For the text-containing cell, return its midpoint in [X, Y] coordinate format. 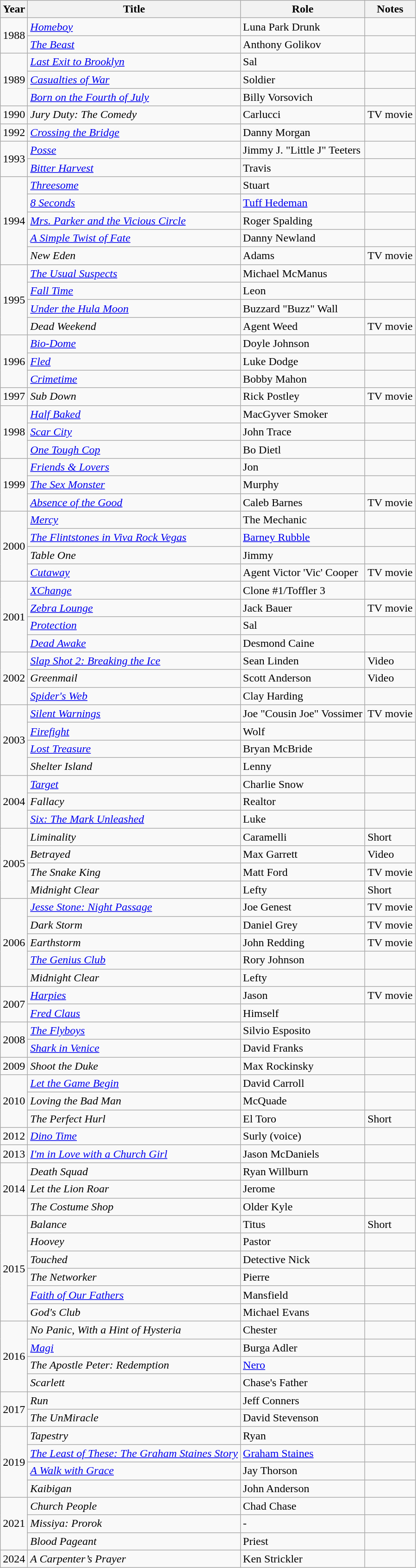
Pastor [303, 1242]
Blood Pageant [134, 1541]
Graham Staines [303, 1453]
Betrayed [134, 855]
Mansfield [303, 1295]
2001 [14, 617]
Death Squad [134, 1171]
Barney Rubble [303, 538]
Daniel Grey [303, 925]
Jesse Stone: Night Passage [134, 907]
Harpies [134, 995]
Scar City [134, 432]
Jimmy [303, 555]
Mrs. Parker and the Vicious Circle [134, 221]
A Walk with Grace [134, 1471]
The Mechanic [303, 520]
Detective Nick [303, 1259]
Bobby Mahon [303, 379]
Soldier [303, 80]
2019 [14, 1462]
Pierre [303, 1277]
Jimmy J. "Little J" Teeters [303, 150]
The Snake King [134, 872]
The UnMiracle [134, 1418]
Jury Duty: The Comedy [134, 115]
Realtor [303, 802]
Liminality [134, 837]
Run [134, 1401]
Jon [303, 467]
Table One [134, 555]
Jeff Conners [303, 1401]
Faith of Our Fathers [134, 1295]
2000 [14, 546]
Michael Evans [303, 1312]
Bio-Dome [134, 344]
Clay Harding [303, 696]
Zebra Lounge [134, 608]
Fled [134, 361]
Balance [134, 1224]
Chester [303, 1330]
Fallacy [134, 802]
Jason McDaniels [303, 1154]
Slap Shot 2: Breaking the Ice [134, 661]
Fred Claus [134, 1013]
David Stevenson [303, 1418]
Michael McManus [303, 273]
Charlie Snow [303, 784]
1996 [14, 361]
2010 [14, 1101]
The Usual Suspects [134, 273]
Jack Bauer [303, 608]
1990 [14, 115]
1998 [14, 432]
Desmond Caine [303, 643]
2016 [14, 1356]
2002 [14, 678]
XChange [134, 590]
1995 [14, 300]
Caleb Barnes [303, 502]
Clone #1/Toffler 3 [303, 590]
Agent Weed [303, 326]
Earthstorm [134, 942]
Dark Storm [134, 925]
Kaibigan [134, 1488]
2012 [14, 1136]
Homeboy [134, 27]
Joe Genest [303, 907]
Buzzard "Buzz" Wall [303, 309]
Loving the Bad Man [134, 1101]
David Franks [303, 1048]
Sean Linden [303, 661]
The Beast [134, 44]
Danny Morgan [303, 132]
Scott Anderson [303, 678]
God's Club [134, 1312]
Titus [303, 1224]
Max Garrett [303, 855]
Himself [303, 1013]
Crimetime [134, 379]
The Apostle Peter: Redemption [134, 1365]
Rory Johnson [303, 960]
Born on the Fourth of July [134, 97]
Chad Chase [303, 1506]
Adams [303, 256]
Magi [134, 1348]
Let the Lion Roar [134, 1189]
Lost Treasure [134, 749]
Touched [134, 1259]
2006 [14, 942]
2005 [14, 863]
Carlucci [303, 115]
2024 [14, 1559]
Under the Hula Moon [134, 309]
A Simple Twist of Fate [134, 238]
Max Rockinsky [303, 1066]
Matt Ford [303, 872]
1988 [14, 36]
Firefight [134, 731]
Anthony Golikov [303, 44]
John Anderson [303, 1488]
Bitter Harvest [134, 167]
2007 [14, 1004]
McQuade [303, 1101]
Tuff Hedeman [303, 203]
1999 [14, 484]
Older Kyle [303, 1207]
- [303, 1524]
Year [14, 9]
Tapestry [134, 1436]
Caramelli [303, 837]
John Trace [303, 432]
Let the Game Begin [134, 1084]
Friends & Lovers [134, 467]
2004 [14, 802]
Luna Park Drunk [303, 27]
New Eden [134, 256]
Crossing the Bridge [134, 132]
Last Exit to Brooklyn [134, 62]
Posse [134, 150]
Fall Time [134, 291]
I'm in Love with a Church Girl [134, 1154]
Luke [303, 819]
Stuart [303, 185]
Joe "Cousin Joe" Vossimer [303, 713]
Church People [134, 1506]
The Perfect Hurl [134, 1119]
Agent Victor 'Vic' Cooper [303, 573]
Scarlett [134, 1383]
The Least of These: The Graham Staines Story [134, 1453]
One Tough Cop [134, 449]
Protection [134, 626]
Rick Postley [303, 397]
Threesome [134, 185]
Wolf [303, 731]
2009 [14, 1066]
The Flintstones in Viva Rock Vegas [134, 538]
No Panic, With a Hint of Hysteria [134, 1330]
Travis [303, 167]
Billy Vorsovich [303, 97]
2008 [14, 1039]
MacGyver Smoker [303, 414]
Silvio Esposito [303, 1030]
Doyle Johnson [303, 344]
Casualties of War [134, 80]
Half Baked [134, 414]
A Carpenter’s Prayer [134, 1559]
Surly (voice) [303, 1136]
The Networker [134, 1277]
Silent Warnings [134, 713]
Priest [303, 1541]
Jerome [303, 1189]
Leon [303, 291]
Role [303, 9]
Roger Spalding [303, 221]
Bryan McBride [303, 749]
Bo Dietl [303, 449]
Notes [391, 9]
Six: The Mark Unleashed [134, 819]
1994 [14, 220]
Jay Thorson [303, 1471]
2017 [14, 1409]
Sub Down [134, 397]
Danny Newland [303, 238]
8 Seconds [134, 203]
Missiya: Prorok [134, 1524]
The Sex Monster [134, 484]
Ryan Willburn [303, 1171]
Ken Strickler [303, 1559]
Target [134, 784]
Spider's Web [134, 696]
The Flyboys [134, 1030]
Shelter Island [134, 766]
Mercy [134, 520]
The Genius Club [134, 960]
1997 [14, 397]
Dino Time [134, 1136]
Nero [303, 1365]
Murphy [303, 484]
Shark in Venice [134, 1048]
Luke Dodge [303, 361]
Chase's Father [303, 1383]
Absence of the Good [134, 502]
Hoovey [134, 1242]
Cutaway [134, 573]
Ryan [303, 1436]
Greenmail [134, 678]
Dead Awake [134, 643]
2003 [14, 740]
2015 [14, 1268]
Title [134, 9]
Jason [303, 995]
1992 [14, 132]
1993 [14, 159]
Shoot the Duke [134, 1066]
Burga Adler [303, 1348]
Dead Weekend [134, 326]
El Toro [303, 1119]
The Costume Shop [134, 1207]
2021 [14, 1524]
2013 [14, 1154]
2014 [14, 1189]
1989 [14, 80]
Lenny [303, 766]
David Carroll [303, 1084]
John Redding [303, 942]
